Locate the cell with the specified text and output its [x, y] center coordinate. 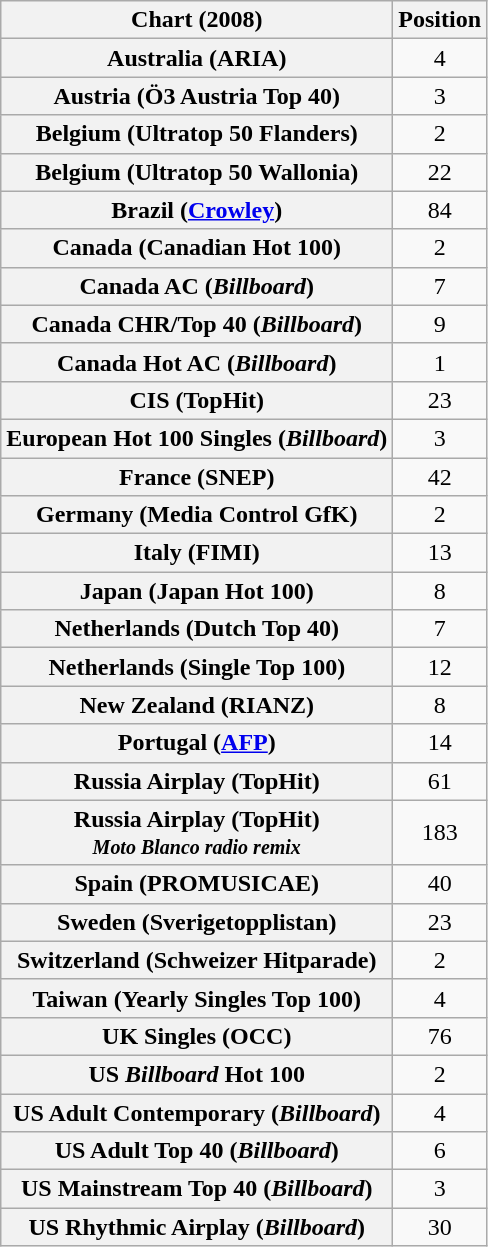
Russia Airplay (TopHit)Moto Blanco radio remix [197, 832]
Belgium (Ultratop 50 Flanders) [197, 134]
Portugal (AFP) [197, 743]
Netherlands (Dutch Top 40) [197, 629]
US Mainstream Top 40 (Billboard) [197, 1189]
Brazil (Crowley) [197, 210]
US Adult Contemporary (Billboard) [197, 1113]
Position [440, 20]
1 [440, 362]
Germany (Media Control GfK) [197, 515]
76 [440, 1036]
14 [440, 743]
US Rhythmic Airplay (Billboard) [197, 1227]
Japan (Japan Hot 100) [197, 591]
UK Singles (OCC) [197, 1036]
Netherlands (Single Top 100) [197, 667]
Italy (FIMI) [197, 553]
Canada Hot AC (Billboard) [197, 362]
Belgium (Ultratop 50 Wallonia) [197, 172]
9 [440, 324]
New Zealand (RIANZ) [197, 705]
84 [440, 210]
Canada (Canadian Hot 100) [197, 248]
Canada AC (Billboard) [197, 286]
Switzerland (Schweizer Hitparade) [197, 960]
22 [440, 172]
Austria (Ö3 Austria Top 40) [197, 96]
European Hot 100 Singles (Billboard) [197, 438]
30 [440, 1227]
US Adult Top 40 (Billboard) [197, 1151]
12 [440, 667]
US Billboard Hot 100 [197, 1074]
France (SNEP) [197, 477]
61 [440, 781]
CIS (TopHit) [197, 400]
Australia (ARIA) [197, 58]
Spain (PROMUSICAE) [197, 884]
Taiwan (Yearly Singles Top 100) [197, 998]
Russia Airplay (TopHit) [197, 781]
40 [440, 884]
6 [440, 1151]
Chart (2008) [197, 20]
Canada CHR/Top 40 (Billboard) [197, 324]
Sweden (Sverigetopplistan) [197, 922]
42 [440, 477]
183 [440, 832]
13 [440, 553]
